Pinpoint the cell where the given text exists, returning its (x, y) midpoint coordinate. 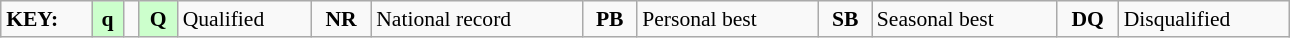
Qualified (244, 19)
Q (158, 19)
National record (476, 19)
DQ (1088, 19)
Disqualified (1204, 19)
NR (341, 19)
Seasonal best (964, 19)
SB (846, 19)
q (108, 19)
PB (610, 19)
Personal best (728, 19)
KEY: (46, 19)
